From the cell containing the given text, extract its center point as (X, Y) coordinate. 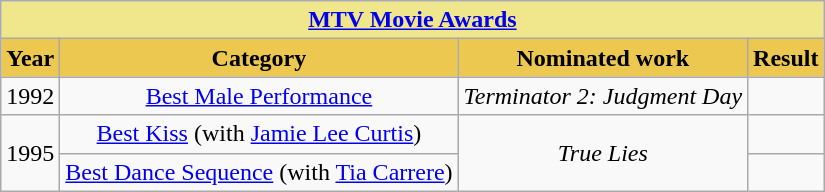
Best Dance Sequence (with Tia Carrere) (259, 172)
Best Kiss (with Jamie Lee Curtis) (259, 134)
Terminator 2: Judgment Day (603, 96)
1992 (30, 96)
1995 (30, 153)
True Lies (603, 153)
Result (786, 58)
Year (30, 58)
Category (259, 58)
Nominated work (603, 58)
MTV Movie Awards (412, 20)
Best Male Performance (259, 96)
